From the cell containing the given text, extract its center point as (x, y) coordinate. 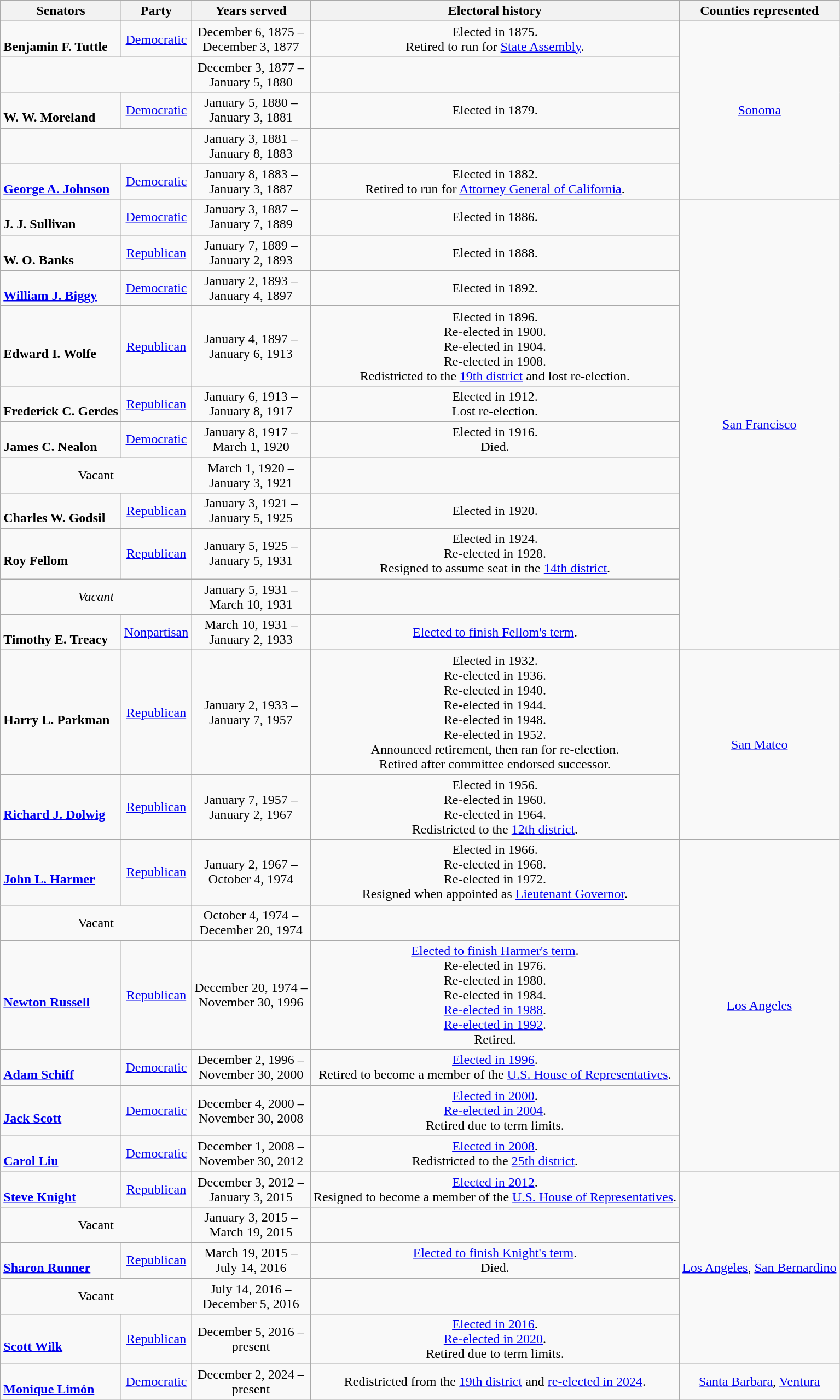
Nonpartisan (156, 633)
San Mateo (760, 745)
December 2, 1996 – November 30, 2000 (251, 1067)
Elected in 2012. Resigned to become a member of the U.S. House of Representatives. (495, 1189)
March 10, 1931 – January 2, 1933 (251, 633)
January 8, 1917 – March 1, 1920 (251, 439)
Los Angeles, San Bernardino (760, 1268)
Elected in 1882. Retired to run for Attorney General of California. (495, 182)
Los Angeles (760, 1005)
Elected to finish Knight's term. Died. (495, 1260)
Sonoma (760, 111)
Frederick C. Gerdes (61, 404)
Elected in 2008. Redistricted to the 25th district. (495, 1154)
William J. Biggy (61, 288)
Elected in 1875. Retired to run for State Assembly. (495, 39)
Roy Fellom (61, 554)
Santa Barbara, Ventura (760, 1382)
Elected in 2000. Re-elected in 2004. Retired due to term limits. (495, 1110)
January 5, 1880 – January 3, 1881 (251, 111)
January 3, 2015 – March 19, 2015 (251, 1225)
January 3, 1921 – January 5, 1925 (251, 511)
Elected in 1896. Re-elected in 1900. Re-elected in 1904. Re-elected in 1908. Redistricted to the 19th district and lost re-election. (495, 346)
Harry L. Parkman (61, 713)
December 3, 2012 – January 3, 2015 (251, 1189)
W. O. Banks (61, 253)
Newton Russell (61, 995)
John L. Harmer (61, 872)
December 5, 2016 – present (251, 1339)
Elected in 1886. (495, 217)
Elected in 1996. Retired to become a member of the U.S. House of Representatives. (495, 1067)
December 3, 1877 – January 5, 1880 (251, 74)
January 3, 1887 – January 7, 1889 (251, 217)
Elected to finish Harmer's term. Re-elected in 1976. Re-elected in 1980. Re-elected in 1984. Re-elected in 1988. Re-elected in 1992. Retired. (495, 995)
George A. Johnson (61, 182)
October 4, 1974 – December 20, 1974 (251, 923)
W. W. Moreland (61, 111)
Elected in 1956. Re-elected in 1960. Re-elected in 1964. Redistricted to the 12th district. (495, 807)
December 4, 2000 – November 30, 2008 (251, 1110)
January 7, 1957 – January 2, 1967 (251, 807)
Charles W. Godsil (61, 511)
July 14, 2016 – December 5, 2016 (251, 1296)
Elected to finish Fellom's term. (495, 633)
San Francisco (760, 425)
December 2, 2024 – present (251, 1382)
March 1, 1920 – January 3, 1921 (251, 475)
Elected in 1892. (495, 288)
Richard J. Dolwig (61, 807)
January 5, 1925 – January 5, 1931 (251, 554)
Elected in 1916. Died. (495, 439)
James C. Nealon (61, 439)
Elected in 2016. Re-elected in 2020. Retired due to term limits. (495, 1339)
Years served (251, 11)
J. J. Sullivan (61, 217)
Party (156, 11)
Jack Scott (61, 1110)
Adam Schiff (61, 1067)
Elected in 1924. Re-elected in 1928. Resigned to assume seat in the 14th district. (495, 554)
Timothy E. Treacy (61, 633)
Steve Knight (61, 1189)
January 6, 1913 – January 8, 1917 (251, 404)
Sharon Runner (61, 1260)
January 8, 1883 – January 3, 1887 (251, 182)
January 2, 1933 – January 7, 1957 (251, 713)
January 2, 1967 – October 4, 1974 (251, 872)
January 4, 1897 – January 6, 1913 (251, 346)
December 6, 1875 – December 3, 1877 (251, 39)
January 5, 1931 – March 10, 1931 (251, 597)
Elected in 1888. (495, 253)
Monique Limón (61, 1382)
Edward I. Wolfe (61, 346)
Benjamin F. Tuttle (61, 39)
January 2, 1893 – January 4, 1897 (251, 288)
December 20, 1974 – November 30, 1996 (251, 995)
Senators (61, 11)
December 1, 2008 – November 30, 2012 (251, 1154)
Redistricted from the 19th district and re-elected in 2024. (495, 1382)
January 7, 1889 – January 2, 1893 (251, 253)
Elected in 1966. Re-elected in 1968. Re-elected in 1972. Resigned when appointed as Lieutenant Governor. (495, 872)
Counties represented (760, 11)
March 19, 2015 – July 14, 2016 (251, 1260)
Electoral history (495, 11)
Elected in 1879. (495, 111)
Scott Wilk (61, 1339)
Elected in 1912. Lost re-election. (495, 404)
January 3, 1881 – January 8, 1883 (251, 146)
Elected in 1920. (495, 511)
Carol Liu (61, 1154)
